Search for the cell housing the specified text and yield its (X, Y) center coordinate. 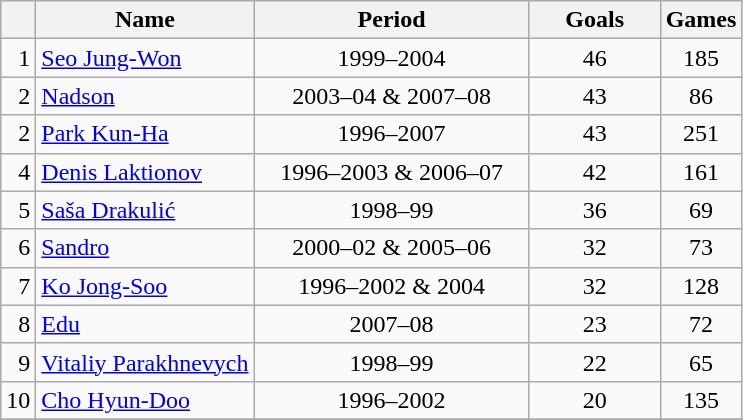
Park Kun-Ha (145, 134)
46 (594, 58)
42 (594, 172)
2007–08 (392, 324)
2000–02 & 2005–06 (392, 248)
Vitaliy Parakhnevych (145, 362)
135 (701, 400)
6 (18, 248)
Denis Laktionov (145, 172)
128 (701, 286)
Saša Drakulić (145, 210)
1996–2007 (392, 134)
7 (18, 286)
161 (701, 172)
36 (594, 210)
4 (18, 172)
Goals (594, 20)
8 (18, 324)
1996–2003 & 2006–07 (392, 172)
86 (701, 96)
Edu (145, 324)
251 (701, 134)
73 (701, 248)
Ko Jong-Soo (145, 286)
2003–04 & 2007–08 (392, 96)
1996–2002 & 2004 (392, 286)
65 (701, 362)
1 (18, 58)
185 (701, 58)
Nadson (145, 96)
9 (18, 362)
Name (145, 20)
10 (18, 400)
5 (18, 210)
1996–2002 (392, 400)
Seo Jung-Won (145, 58)
Sandro (145, 248)
22 (594, 362)
69 (701, 210)
Period (392, 20)
20 (594, 400)
1999–2004 (392, 58)
72 (701, 324)
23 (594, 324)
Cho Hyun-Doo (145, 400)
Games (701, 20)
